Pinpoint the cell where the given text exists, returning its (X, Y) midpoint coordinate. 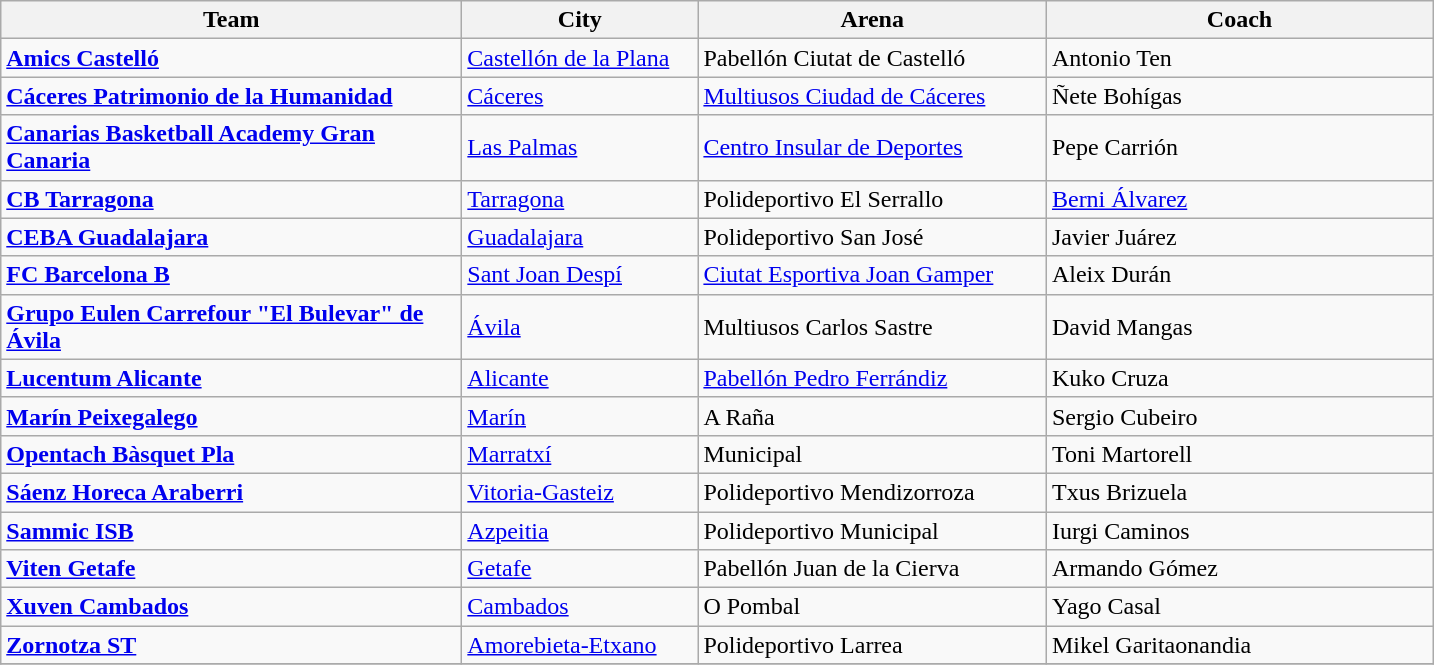
Javier Juárez (1239, 237)
Castellón de la Plana (580, 58)
Kuko Cruza (1239, 378)
Sammic ISB (232, 531)
Team (232, 20)
Sant Joan Despí (580, 275)
Vitoria-Gasteiz (580, 492)
Sáenz Horeca Araberri (232, 492)
Cáceres (580, 96)
Polideportivo Mendizorroza (872, 492)
Berni Álvarez (1239, 199)
Armando Gómez (1239, 569)
Marratxí (580, 454)
Polideportivo El Serrallo (872, 199)
Marín Peixegalego (232, 416)
Las Palmas (580, 148)
Cambados (580, 607)
Grupo Eulen Carrefour "El Bulevar" de Ávila (232, 326)
Getafe (580, 569)
Lucentum Alicante (232, 378)
Amorebieta-Etxano (580, 645)
Ciutat Esportiva Joan Gamper (872, 275)
Iurgi Caminos (1239, 531)
Tarragona (580, 199)
Yago Casal (1239, 607)
Marín (580, 416)
Opentach Bàsquet Pla (232, 454)
O Pombal (872, 607)
Ávila (580, 326)
Guadalajara (580, 237)
Xuven Cambados (232, 607)
Polideportivo San José (872, 237)
Alicante (580, 378)
Arena (872, 20)
CB Tarragona (232, 199)
Sergio Cubeiro (1239, 416)
Zornotza ST (232, 645)
Ñete Bohígas (1239, 96)
Toni Martorell (1239, 454)
Multiusos Ciudad de Cáceres (872, 96)
Amics Castelló (232, 58)
Centro Insular de Deportes (872, 148)
Cáceres Patrimonio de la Humanidad (232, 96)
Polideportivo Municipal (872, 531)
David Mangas (1239, 326)
Municipal (872, 454)
Mikel Garitaonandia (1239, 645)
Antonio Ten (1239, 58)
Multiusos Carlos Sastre (872, 326)
Pepe Carrión (1239, 148)
CEBA Guadalajara (232, 237)
Polideportivo Larrea (872, 645)
Pabellón Ciutat de Castelló (872, 58)
A Raña (872, 416)
FC Barcelona B (232, 275)
Pabellón Pedro Ferrándiz (872, 378)
Azpeitia (580, 531)
Viten Getafe (232, 569)
Aleix Durán (1239, 275)
Txus Brizuela (1239, 492)
Pabellón Juan de la Cierva (872, 569)
Canarias Basketball Academy Gran Canaria (232, 148)
Coach (1239, 20)
City (580, 20)
